Identify which cell holds the provided text, then report its [x, y] central coordinate. 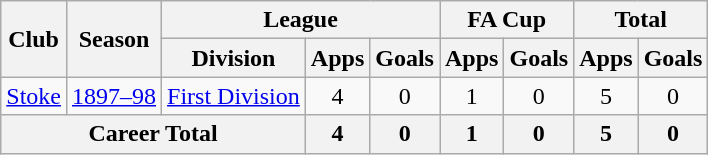
League [301, 20]
Stoke [34, 96]
Total [641, 20]
FA Cup [507, 20]
Season [114, 39]
Division [234, 58]
Club [34, 39]
First Division [234, 96]
Career Total [154, 134]
1897–98 [114, 96]
